Pinpoint the cell where the given text exists, returning its (x, y) midpoint coordinate. 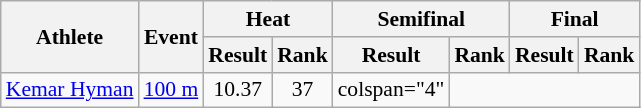
Athlete (70, 36)
100 m (172, 90)
Heat (268, 19)
10.37 (238, 90)
colspan="4" (392, 90)
Event (172, 36)
Semifinal (422, 19)
37 (302, 90)
Kemar Hyman (70, 90)
Final (574, 19)
